Extract the [x, y] coordinate from the center of the cell holding the provided text.  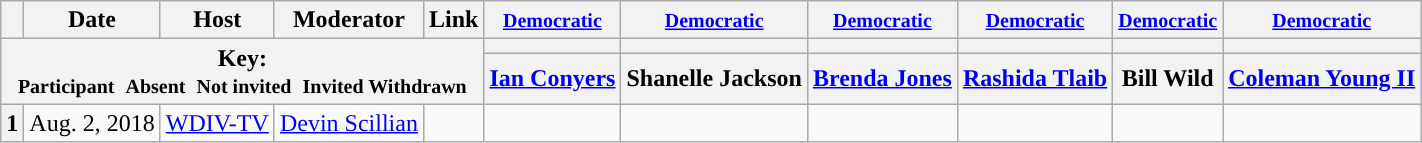
Date [92, 20]
Bill Wild [1168, 78]
Ian Conyers [552, 78]
Devin Scillian [348, 123]
Moderator [348, 20]
Link [453, 20]
Key: Participant Absent Not invited Invited Withdrawn [242, 72]
WDIV-TV [217, 123]
1 [12, 123]
Brenda Jones [882, 78]
Shanelle Jackson [714, 78]
Aug. 2, 2018 [92, 123]
Host [217, 20]
Coleman Young II [1322, 78]
Rashida Tlaib [1034, 78]
